For the text-containing cell, return its midpoint in (x, y) coordinate format. 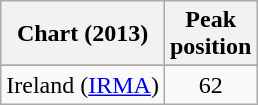
62 (210, 85)
Ireland (IRMA) (83, 85)
Chart (2013) (83, 34)
Peakposition (210, 34)
